Search for the cell housing the specified text and yield its (x, y) center coordinate. 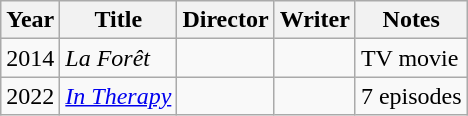
Notes (411, 20)
Year (30, 20)
2014 (30, 58)
In Therapy (118, 96)
2022 (30, 96)
Writer (314, 20)
Director (226, 20)
TV movie (411, 58)
La Forêt (118, 58)
7 episodes (411, 96)
Title (118, 20)
